Capture the cell that displays the provided text and extract its [X, Y] central coordinate. 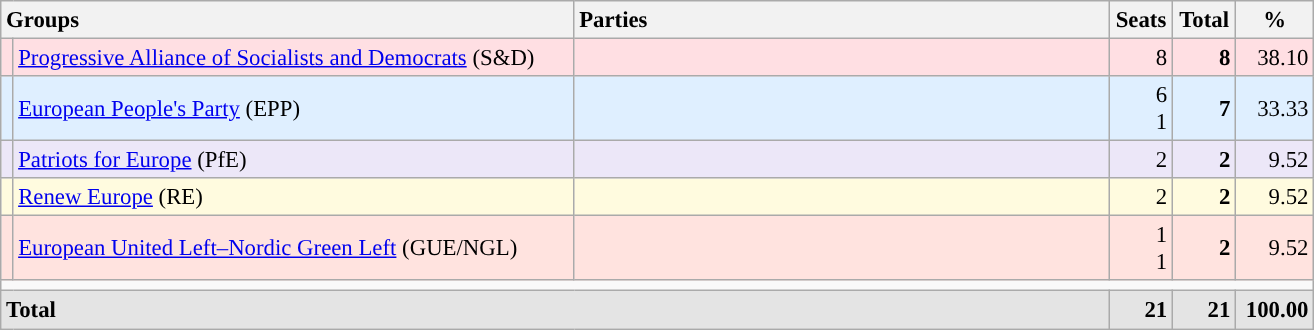
61 [1140, 108]
33.33 [1275, 108]
Groups [288, 20]
Parties [842, 20]
European United Left–Nordic Green Left (GUE/NGL) [294, 248]
Renew Europe (RE) [294, 197]
11 [1140, 248]
100.00 [1275, 310]
% [1275, 20]
European People's Party (EPP) [294, 108]
Seats [1140, 20]
Progressive Alliance of Socialists and Democrats (S&D) [294, 58]
Patriots for Europe (PfE) [294, 160]
7 [1204, 108]
38.10 [1275, 58]
